Extract the [x, y] coordinate from the center of the cell holding the provided text.  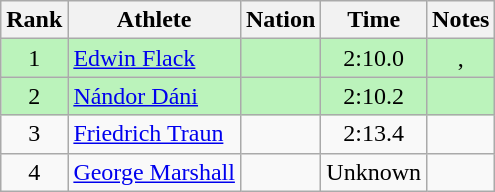
Friedrich Traun [154, 134]
4 [34, 172]
1 [34, 58]
2:13.4 [374, 134]
2:10.2 [374, 96]
Athlete [154, 20]
3 [34, 134]
Notes [461, 20]
Unknown [374, 172]
, [461, 58]
Nándor Dáni [154, 96]
Edwin Flack [154, 58]
Rank [34, 20]
2 [34, 96]
George Marshall [154, 172]
Nation [280, 20]
2:10.0 [374, 58]
Time [374, 20]
